Extract the [x, y] coordinate from the center of the cell holding the provided text.  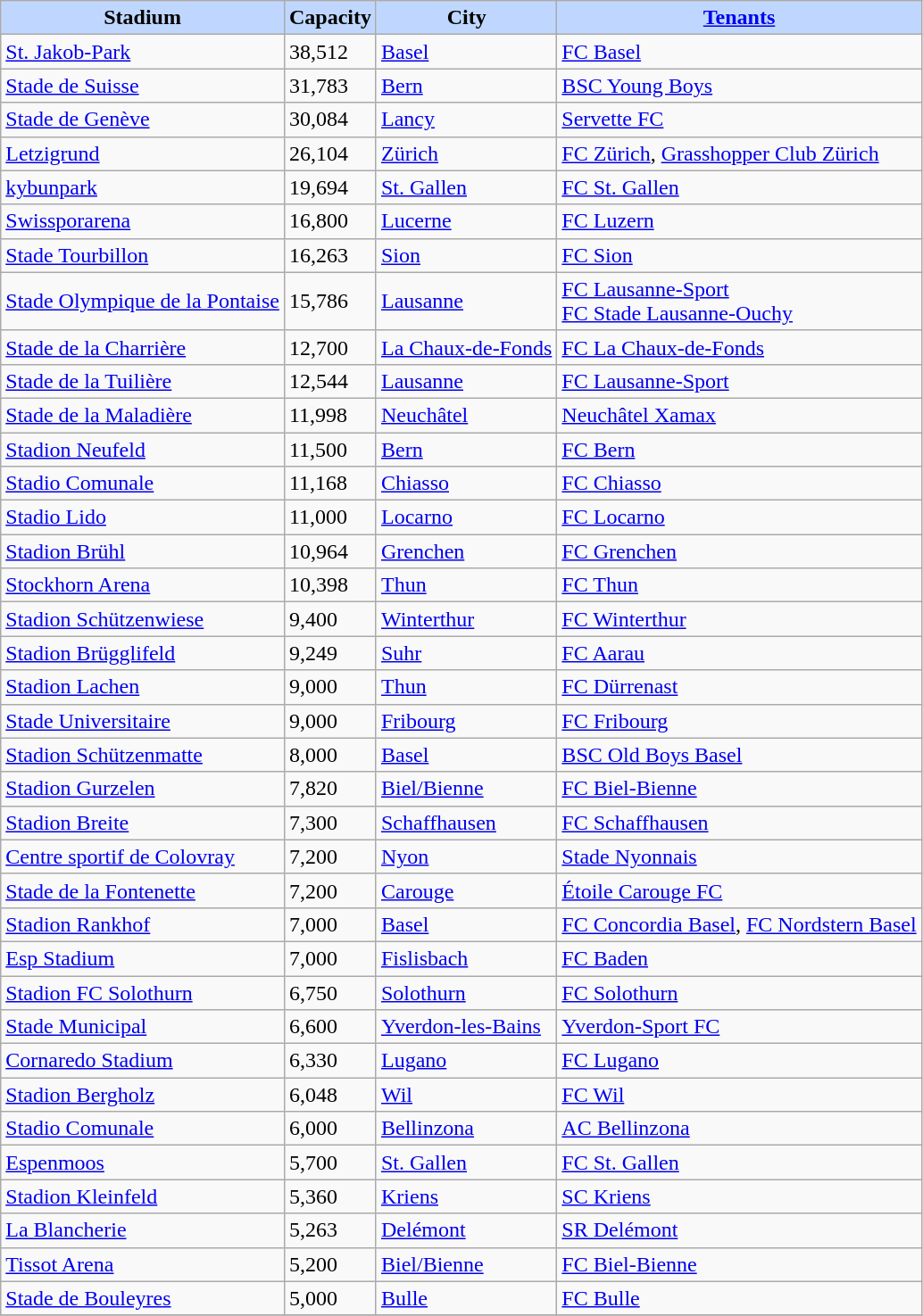
7,300 [330, 823]
10,964 [330, 551]
Bulle [466, 1298]
FC Grenchen [739, 551]
31,783 [330, 86]
FC Fribourg [739, 721]
6,750 [330, 993]
Lucerne [466, 221]
Delémont [466, 1230]
Stade de la Fontenette [143, 890]
6,330 [330, 1061]
Stadion Brügglifeld [143, 653]
Stade de la Maladière [143, 415]
16,263 [330, 255]
Kriens [466, 1196]
Stadion Schützenwiese [143, 619]
Tissot Arena [143, 1264]
Bellinzona [466, 1129]
Sion [466, 255]
BSC Young Boys [739, 86]
9,249 [330, 653]
Lugano [466, 1061]
FC Lugano [739, 1061]
Cornaredo Stadium [143, 1061]
5,360 [330, 1196]
kybunpark [143, 187]
La Blancherie [143, 1230]
FC Schaffhausen [739, 823]
16,800 [330, 221]
Capacity [330, 18]
Neuchâtel [466, 415]
Locarno [466, 517]
Tenants [739, 18]
FC Lausanne-Sport [739, 381]
7,820 [330, 789]
Stadion Breite [143, 823]
5,700 [330, 1163]
La Chaux-de-Fonds [466, 347]
Stadion Rankhof [143, 924]
Neuchâtel Xamax [739, 415]
Fribourg [466, 721]
Wil [466, 1095]
Solothurn [466, 993]
FC Concordia Basel, FC Nordstern Basel [739, 924]
Swissporarena [143, 221]
Stadion Neufeld [143, 449]
Espenmoos [143, 1163]
Schaffhausen [466, 823]
6,048 [330, 1095]
Esp Stadium [143, 958]
Yverdon-Sport FC [739, 1027]
BSC Old Boys Basel [739, 755]
11,168 [330, 484]
Stade de Genève [143, 120]
City [466, 18]
Letzigrund [143, 153]
Stade de la Charrière [143, 347]
Stade Tourbillon [143, 255]
15,786 [330, 302]
8,000 [330, 755]
FC Baden [739, 958]
11,000 [330, 517]
Grenchen [466, 551]
FC Winterthur [739, 619]
Nyon [466, 857]
26,104 [330, 153]
FC La Chaux-de-Fonds [739, 347]
19,694 [330, 187]
Stade de la Tuilière [143, 381]
6,600 [330, 1027]
FC Locarno [739, 517]
FC Bern [739, 449]
Stadium [143, 18]
Centre sportif de Colovray [143, 857]
AC Bellinzona [739, 1129]
FC Dürrenast [739, 687]
Stadion Lachen [143, 687]
6,000 [330, 1129]
FC Lausanne-SportFC Stade Lausanne-Ouchy [739, 302]
Carouge [466, 890]
FC Sion [739, 255]
FC Wil [739, 1095]
38,512 [330, 52]
Stadion Kleinfeld [143, 1196]
Stadion Brühl [143, 551]
Stadion Schützenmatte [143, 755]
12,700 [330, 347]
Stadion Gurzelen [143, 789]
Stade Olympique de la Pontaise [143, 302]
Stade Municipal [143, 1027]
Stade de Suisse [143, 86]
5,200 [330, 1264]
Stockhorn Arena [143, 585]
Stadion FC Solothurn [143, 993]
FC Zürich, Grasshopper Club Zürich [739, 153]
5,000 [330, 1298]
Stadio Lido [143, 517]
Chiasso [466, 484]
10,398 [330, 585]
Stade Universitaire [143, 721]
12,544 [330, 381]
FC Basel [739, 52]
Lancy [466, 120]
FC Aarau [739, 653]
Stade de Bouleyres [143, 1298]
SR Delémont [739, 1230]
FC Thun [739, 585]
FC Bulle [739, 1298]
5,263 [330, 1230]
11,500 [330, 449]
11,998 [330, 415]
Suhr [466, 653]
FC Solothurn [739, 993]
Stade Nyonnais [739, 857]
FC Luzern [739, 221]
FC Chiasso [739, 484]
9,400 [330, 619]
Fislisbach [466, 958]
Winterthur [466, 619]
Zürich [466, 153]
Étoile Carouge FC [739, 890]
Yverdon-les-Bains [466, 1027]
SC Kriens [739, 1196]
Servette FC [739, 120]
Stadion Bergholz [143, 1095]
St. Jakob-Park [143, 52]
30,084 [330, 120]
